Provide the (X, Y) coordinate of the cell's center where the given text is located.  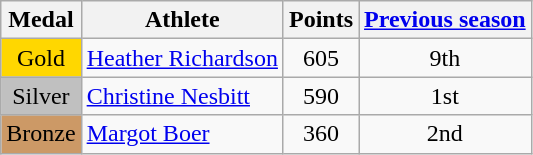
590 (320, 96)
9th (446, 58)
360 (320, 134)
Athlete (182, 20)
Points (320, 20)
2nd (446, 134)
Gold (41, 58)
1st (446, 96)
605 (320, 58)
Bronze (41, 134)
Silver (41, 96)
Medal (41, 20)
Margot Boer (182, 134)
Heather Richardson (182, 58)
Christine Nesbitt (182, 96)
Previous season (446, 20)
